Pinpoint the cell where the given text exists, returning its (x, y) midpoint coordinate. 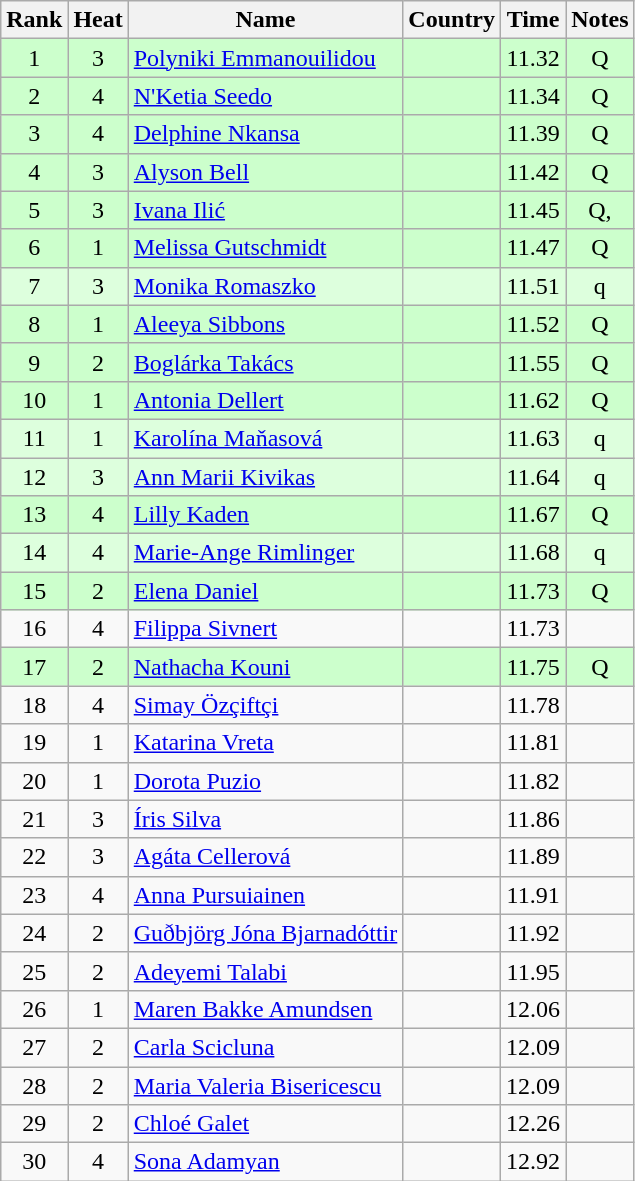
11.95 (534, 971)
11 (34, 438)
Q, (600, 210)
11.62 (534, 400)
Maria Valeria Bisericescu (266, 1085)
29 (34, 1124)
Monika Romaszko (266, 286)
11.63 (534, 438)
Heat (98, 20)
11.64 (534, 477)
Chloé Galet (266, 1124)
Antonia Dellert (266, 400)
Delphine Nkansa (266, 134)
11.67 (534, 515)
13 (34, 515)
17 (34, 667)
Rank (34, 20)
24 (34, 933)
Time (534, 20)
N'Ketia Seedo (266, 96)
Anna Pursuiainen (266, 895)
11.34 (534, 96)
27 (34, 1047)
11.52 (534, 324)
11.91 (534, 895)
Karolína Maňasová (266, 438)
Notes (600, 20)
Marie-Ange Rimlinger (266, 553)
Katarina Vreta (266, 743)
Simay Özçiftçi (266, 705)
21 (34, 819)
7 (34, 286)
12.06 (534, 1009)
Dorota Puzio (266, 781)
Adeyemi Talabi (266, 971)
18 (34, 705)
15 (34, 591)
Boglárka Takács (266, 362)
Name (266, 20)
11.81 (534, 743)
25 (34, 971)
11.78 (534, 705)
11.51 (534, 286)
11.42 (534, 172)
11.75 (534, 667)
12 (34, 477)
16 (34, 629)
Sona Adamyan (266, 1162)
9 (34, 362)
20 (34, 781)
11.92 (534, 933)
11.32 (534, 58)
28 (34, 1085)
11.82 (534, 781)
Melissa Gutschmidt (266, 248)
Ann Marii Kivikas (266, 477)
6 (34, 248)
12.26 (534, 1124)
11.55 (534, 362)
Lilly Kaden (266, 515)
10 (34, 400)
11.39 (534, 134)
Alyson Bell (266, 172)
19 (34, 743)
Elena Daniel (266, 591)
5 (34, 210)
22 (34, 857)
Aleeya Sibbons (266, 324)
12.92 (534, 1162)
26 (34, 1009)
11.45 (534, 210)
Agáta Cellerová (266, 857)
Maren Bakke Amundsen (266, 1009)
Filippa Sivnert (266, 629)
Guðbjörg Jóna Bjarnadóttir (266, 933)
Country (452, 20)
Ivana Ilić (266, 210)
8 (34, 324)
11.86 (534, 819)
11.89 (534, 857)
11.68 (534, 553)
30 (34, 1162)
Carla Scicluna (266, 1047)
11.47 (534, 248)
14 (34, 553)
23 (34, 895)
Nathacha Kouni (266, 667)
Polyniki Emmanouilidou (266, 58)
Íris Silva (266, 819)
